Output the (x, y) coordinate of the center of the cell containing the given text.  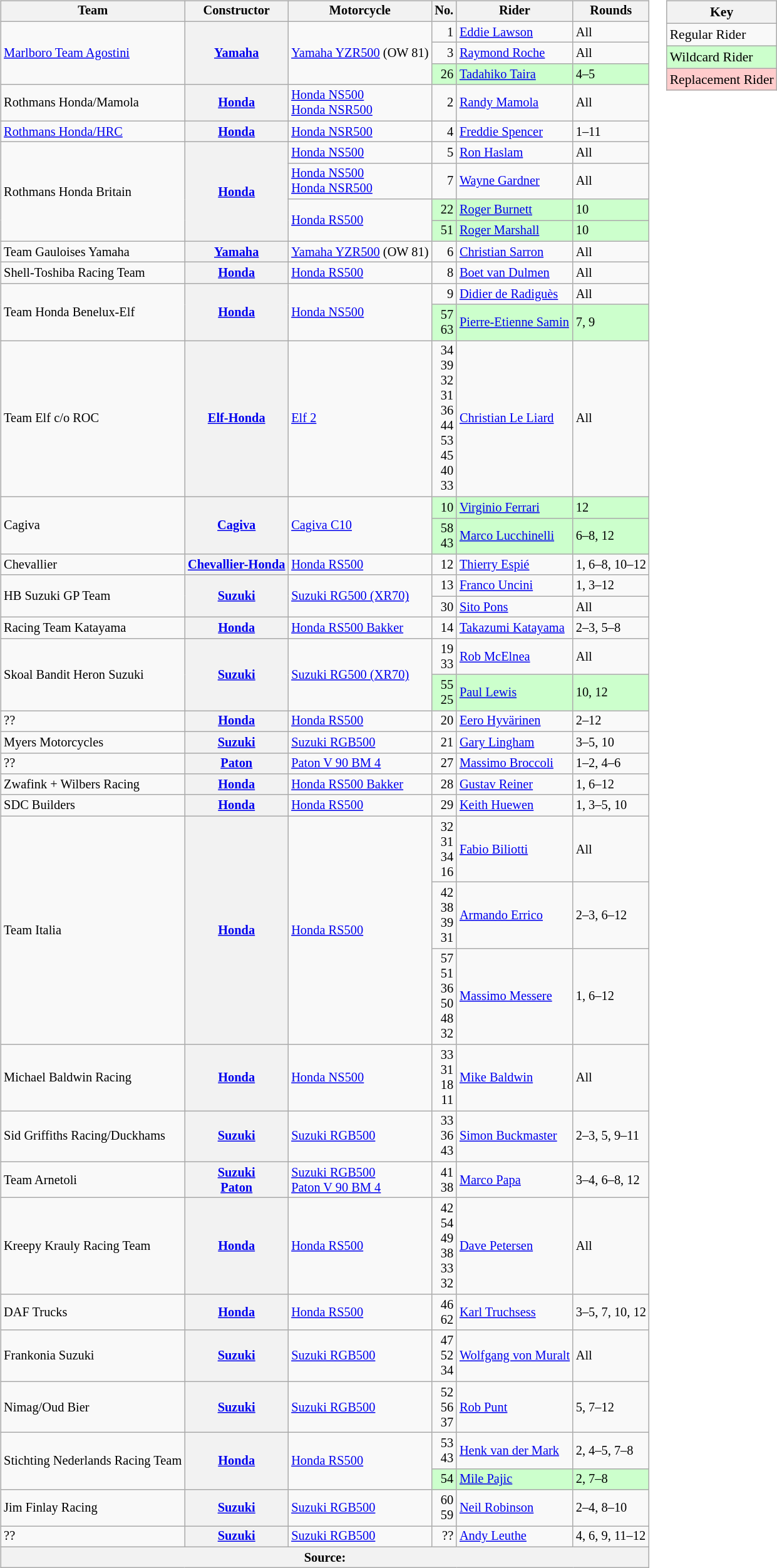
4662 (444, 1313)
Shell-Toshiba Racing Team (93, 273)
Marco Papa (515, 1180)
10, 12 (611, 693)
Paton V 90 BM 4 (359, 763)
1–2, 4–6 (611, 763)
Wildcard Rider (722, 57)
Massimo Messere (515, 996)
Massimo Broccoli (515, 763)
3 (444, 53)
2–3, 6–12 (611, 916)
Kreepy Krauly Racing Team (93, 1246)
Rounds (611, 11)
8 (444, 273)
Myers Motorcycles (93, 742)
Gustav Reiner (515, 785)
42383931 (444, 916)
Mike Baldwin (515, 1078)
9 (444, 294)
575136504832 (444, 996)
5763 (444, 322)
5843 (444, 536)
Keith Huewen (515, 805)
5525 (444, 693)
4–5 (611, 75)
Virginio Ferrari (515, 507)
425449383332 (444, 1246)
Replacement Rider (722, 80)
Rothmans Honda/Mamola (93, 103)
Rob Punt (515, 1407)
Team Arnetoli (93, 1180)
Tadahiko Taira (515, 75)
Eddie Lawson (515, 32)
Wolfgang von Muralt (515, 1356)
Roger Burnett (515, 210)
Boet van Dulmen (515, 273)
22 (444, 210)
Karl Truchsess (515, 1313)
33311811 (444, 1078)
Thierry Espié (515, 565)
Randy Mamola (515, 103)
333643 (444, 1137)
Rothmans Honda/HRC (93, 132)
Constructor (237, 11)
26 (444, 75)
Paton (237, 763)
Stichting Nederlands Racing Team (93, 1462)
Wayne Gardner (515, 181)
Michael Baldwin Racing (93, 1078)
Didier de Radiguès (515, 294)
1, 6–8, 10–12 (611, 565)
Neil Robinson (515, 1508)
Jim Finlay Racing (93, 1508)
SDC Builders (93, 805)
Elf 2 (359, 419)
Team Gauloises Yamaha (93, 252)
Pierre-Etienne Samin (515, 322)
Skoal Bandit Heron Suzuki (93, 674)
Mile Pajic (515, 1479)
Marco Lucchinelli (515, 536)
Key (722, 13)
Team (93, 11)
Marlboro Team Agostini (93, 53)
Raymond Roche (515, 53)
Sid Griffiths Racing/Duckhams (93, 1137)
2, 7–8 (611, 1479)
2–3, 5, 9–11 (611, 1137)
Simon Buckmaster (515, 1137)
Regular Rider (722, 34)
5343 (444, 1451)
32313416 (444, 849)
Source: (324, 1557)
Suzuki RGB500Paton V 90 BM 4 (359, 1180)
Henk van der Mark (515, 1451)
6059 (444, 1508)
Dave Petersen (515, 1246)
SuzukiPaton (237, 1180)
5, 7–12 (611, 1407)
34393231364453454033 (444, 419)
2 (444, 103)
3–4, 6–8, 12 (611, 1180)
21 (444, 742)
1 (444, 32)
Team Honda Benelux-Elf (93, 312)
Paul Lewis (515, 693)
1, 3–5, 10 (611, 805)
1, 3–12 (611, 585)
No. (444, 11)
Rob McElnea (515, 656)
Frankonia Suzuki (93, 1356)
Franco Uncini (515, 585)
3–5, 10 (611, 742)
30 (444, 607)
Sito Pons (515, 607)
Rider (515, 11)
3–5, 7, 10, 12 (611, 1313)
Racing Team Katayama (93, 628)
Nimag/Oud Bier (93, 1407)
Roger Marshall (515, 231)
2–4, 8–10 (611, 1508)
Gary Lingham (515, 742)
Armando Errico (515, 916)
4, 6, 9, 11–12 (611, 1537)
28 (444, 785)
Rothmans Honda Britain (93, 192)
525637 (444, 1407)
5 (444, 153)
29 (444, 805)
7, 9 (611, 322)
6 (444, 252)
Zwafink + Wilbers Racing (93, 785)
Chevallier-Honda (237, 565)
Takazumi Katayama (515, 628)
6–8, 12 (611, 536)
54 (444, 1479)
7 (444, 181)
DAF Trucks (93, 1313)
Christian Le Liard (515, 419)
1–11 (611, 132)
Honda NSR500 (359, 132)
2–3, 5–8 (611, 628)
Team Italia (93, 931)
Elf-Honda (237, 419)
14 (444, 628)
Ron Haslam (515, 153)
2–12 (611, 721)
475234 (444, 1356)
Cagiva C10 (359, 525)
27 (444, 763)
Motorcycle (359, 11)
Eero Hyvärinen (515, 721)
HB Suzuki GP Team (93, 596)
51 (444, 231)
2, 4–5, 7–8 (611, 1451)
20 (444, 721)
Christian Sarron (515, 252)
Andy Leuthe (515, 1537)
4138 (444, 1180)
4 (444, 132)
Team Elf c/o ROC (93, 419)
Freddie Spencer (515, 132)
13 (444, 585)
Chevallier (93, 565)
Fabio Biliotti (515, 849)
1933 (444, 656)
